Capture the cell that displays the provided text and extract its (X, Y) central coordinate. 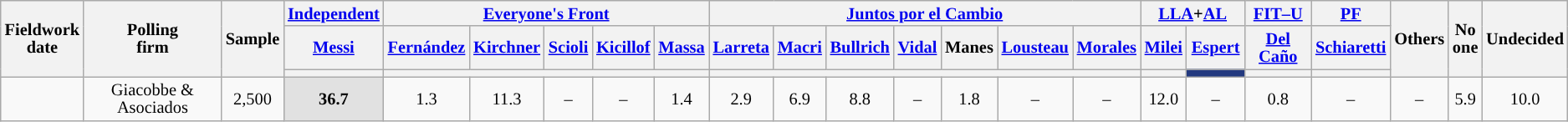
36.7 (334, 99)
2.9 (741, 99)
Giacobbe & Asociados (152, 99)
11.3 (507, 99)
Milei (1164, 48)
Bullrich (860, 48)
Juntos por el Cambio (925, 13)
Macri (799, 48)
2,500 (253, 99)
0.8 (1278, 99)
Vidal (918, 48)
1.8 (968, 99)
Noone (1465, 38)
Massa (681, 48)
Scioli (569, 48)
Del Caño (1278, 48)
FIT–U (1278, 13)
Schiaretti (1351, 48)
5.9 (1465, 99)
8.8 (860, 99)
Sample (253, 38)
LLA+AL (1193, 13)
Independent (334, 13)
Messi (334, 48)
Pollingfirm (152, 38)
Everyone's Front (547, 13)
Kicillof (623, 48)
PF (1351, 13)
Larreta (741, 48)
Fernández (426, 48)
1.4 (681, 99)
Kirchner (507, 48)
Manes (968, 48)
Morales (1107, 48)
6.9 (799, 99)
12.0 (1164, 99)
Others (1419, 38)
Fieldworkdate (42, 38)
1.3 (426, 99)
Lousteau (1035, 48)
Undecided (1525, 38)
10.0 (1525, 99)
Espert (1216, 48)
